Locate the cell with the specified text and output its (X, Y) center coordinate. 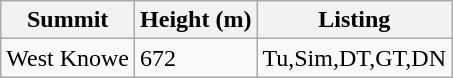
672 (196, 58)
Height (m) (196, 20)
Listing (354, 20)
Tu,Sim,DT,GT,DN (354, 58)
West Knowe (68, 58)
Summit (68, 20)
